Extract the [x, y] coordinate from the center of the cell holding the provided text.  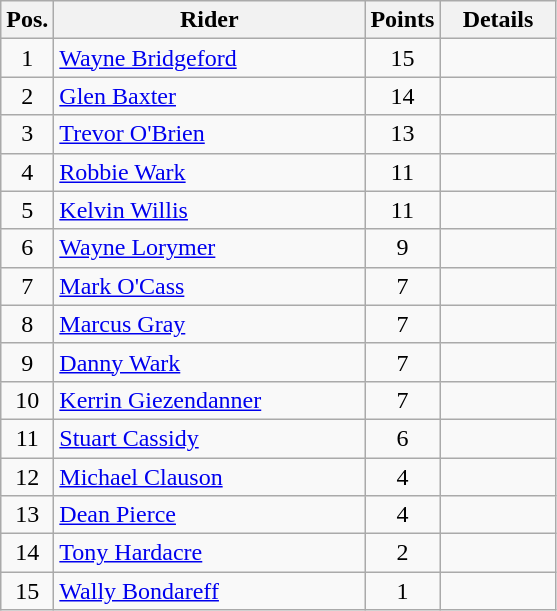
8 [28, 324]
12 [28, 477]
Wally Bondareff [210, 591]
Rider [210, 20]
Points [402, 20]
Wayne Bridgeford [210, 58]
Danny Wark [210, 362]
Stuart Cassidy [210, 438]
Kerrin Giezendanner [210, 400]
Robbie Wark [210, 172]
5 [28, 210]
Glen Baxter [210, 96]
Mark O'Cass [210, 286]
Dean Pierce [210, 515]
Marcus Gray [210, 324]
Tony Hardacre [210, 553]
Wayne Lorymer [210, 248]
Michael Clauson [210, 477]
Pos. [28, 20]
Details [498, 20]
Kelvin Willis [210, 210]
3 [28, 134]
10 [28, 400]
Trevor O'Brien [210, 134]
